Output the [X, Y] coordinate of the center of the cell containing the given text.  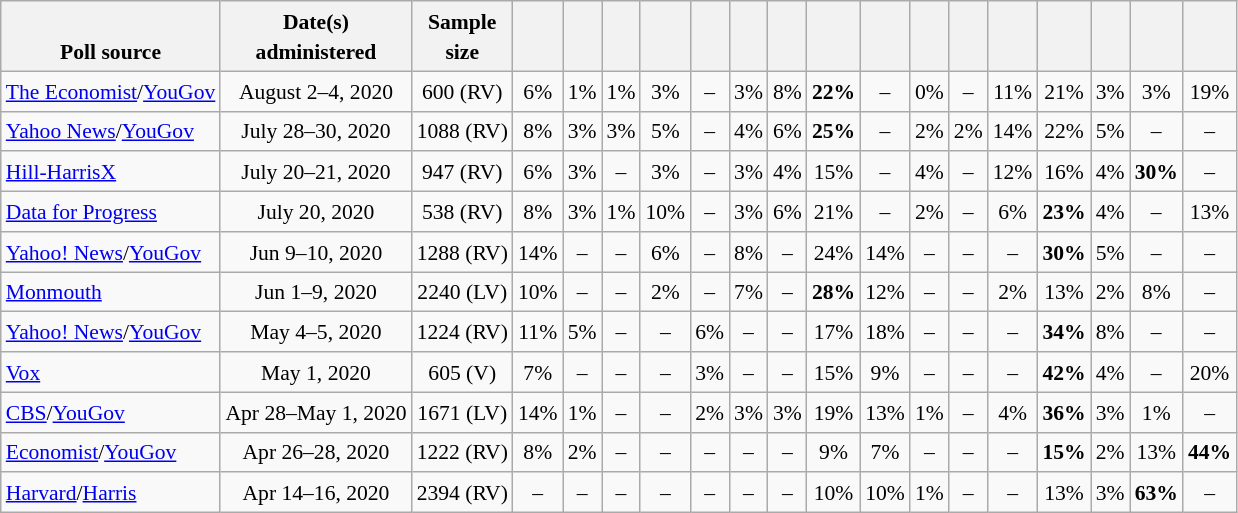
August 2–4, 2020 [316, 91]
63% [1156, 493]
Yahoo News/YouGov [111, 131]
1288 (RV) [462, 252]
Jun 9–10, 2020 [316, 252]
Monmouth [111, 292]
1224 (RV) [462, 332]
The Economist/YouGov [111, 91]
2240 (LV) [462, 292]
1222 (RV) [462, 452]
0% [930, 91]
34% [1064, 332]
May 1, 2020 [316, 372]
Apr 26–28, 2020 [316, 452]
600 (RV) [462, 91]
Samplesize [462, 36]
July 20–21, 2020 [316, 172]
605 (V) [462, 372]
Data for Progress [111, 212]
July 28–30, 2020 [316, 131]
CBS/YouGov [111, 412]
17% [834, 332]
42% [1064, 372]
May 4–5, 2020 [316, 332]
25% [834, 131]
Apr 28–May 1, 2020 [316, 412]
44% [1210, 452]
Jun 1–9, 2020 [316, 292]
1088 (RV) [462, 131]
2394 (RV) [462, 493]
July 20, 2020 [316, 212]
Vox [111, 372]
23% [1064, 212]
16% [1064, 172]
947 (RV) [462, 172]
Economist/YouGov [111, 452]
Hill-HarrisX [111, 172]
1671 (LV) [462, 412]
538 (RV) [462, 212]
Date(s)administered [316, 36]
Harvard/Harris [111, 493]
20% [1210, 372]
36% [1064, 412]
28% [834, 292]
24% [834, 252]
Apr 14–16, 2020 [316, 493]
18% [885, 332]
Poll source [111, 36]
